Determine the (x, y) coordinate at the center of the cell enclosing the given text.  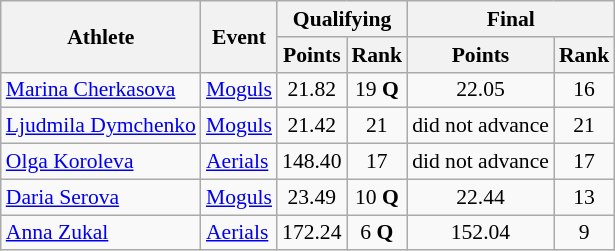
Athlete (101, 36)
9 (584, 233)
Daria Serova (101, 197)
Qualifying (342, 19)
16 (584, 90)
Ljudmila Dymchenko (101, 126)
152.04 (480, 233)
6 Q (378, 233)
Olga Koroleva (101, 162)
172.24 (312, 233)
23.49 (312, 197)
22.44 (480, 197)
19 Q (378, 90)
148.40 (312, 162)
21.82 (312, 90)
Anna Zukal (101, 233)
Final (510, 19)
Marina Cherkasova (101, 90)
21.42 (312, 126)
22.05 (480, 90)
10 Q (378, 197)
Event (239, 36)
13 (584, 197)
